Capture the cell that displays the provided text and extract its [X, Y] central coordinate. 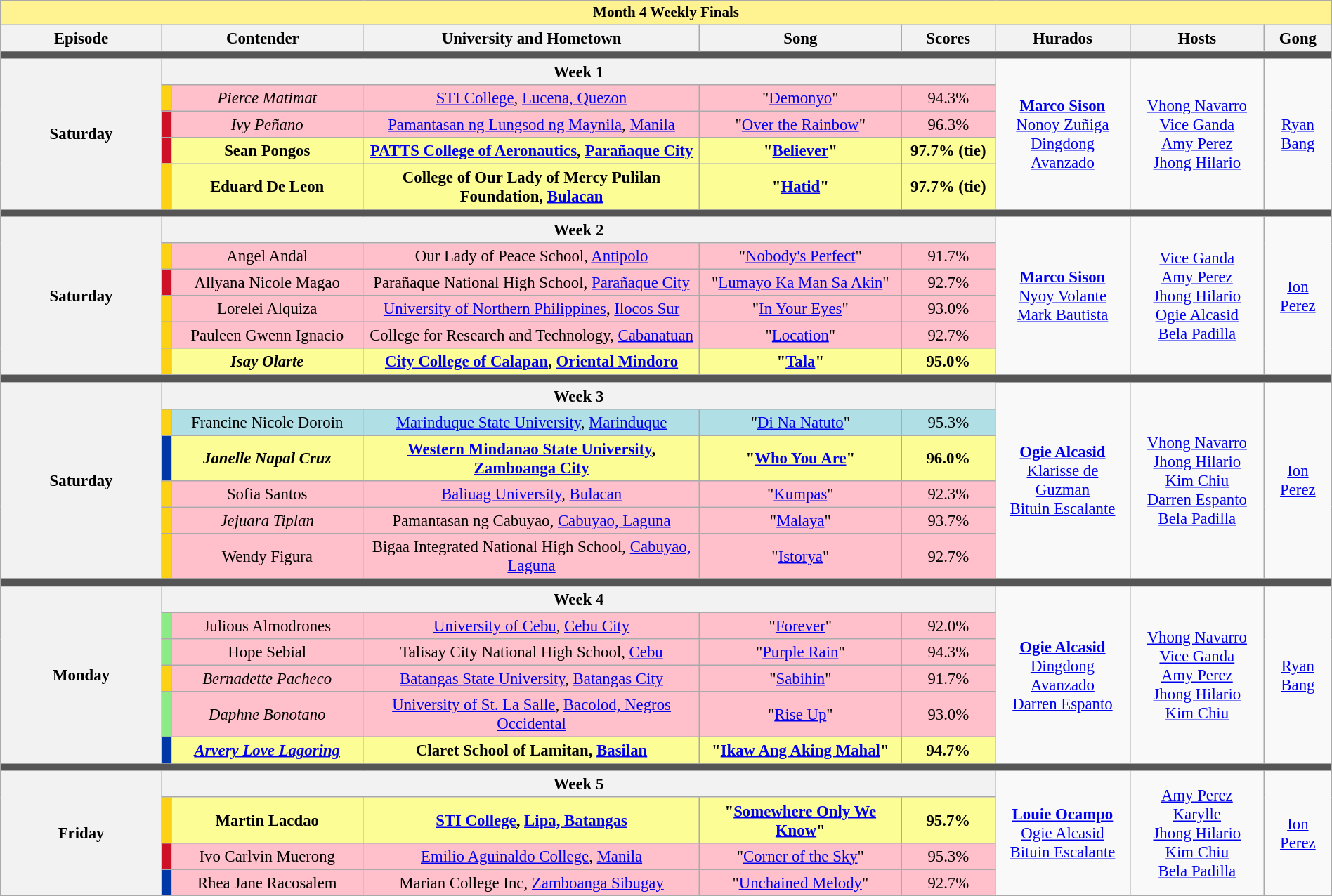
Vice GandaAmy PerezJhong HilarioOgie AlcasidBela Padilla [1197, 296]
Marco SisonNyoy VolanteMark Bautista [1062, 296]
Baliuag University, Bulacan [531, 494]
Contender [263, 38]
Wendy Figura [267, 556]
Western Mindanao State University, Zamboanga City [531, 458]
Hosts [1197, 38]
Francine Nicole Doroin [267, 422]
University of St. La Salle, Bacolod, Negros Occidental [531, 715]
Martin Lacdao [267, 820]
95.7% [948, 820]
"Over the Rainbow" [801, 124]
Ogie AlcasidKlarisse de GuzmanBituin Escalante [1062, 481]
92.3% [948, 494]
"Rise Up" [801, 715]
"Malaya" [801, 520]
Week 1 [578, 72]
Week 5 [578, 784]
"Unchained Melody" [801, 883]
Scores [948, 38]
Janelle Napal Cruz [267, 458]
"Nobody's Perfect" [801, 256]
Episode [81, 38]
Ogie AlcasidDingdong AvanzadoDarren Espanto [1062, 676]
Monday [81, 676]
Week 4 [578, 600]
"Sabihin" [801, 679]
City College of Calapan, Oriental Mindoro [531, 362]
"Who You Are" [801, 458]
Sofia Santos [267, 494]
Month 4 Weekly Finals [666, 13]
93.7% [948, 520]
College for Research and Technology, Cabanatuan [531, 336]
"Istorya" [801, 556]
"In Your Eyes" [801, 309]
STI College, Lucena, Quezon [531, 98]
Pierce Matimat [267, 98]
"Purple Rain" [801, 652]
"Demonyo" [801, 98]
Sean Pongos [267, 151]
Rhea Jane Racosalem [267, 883]
Hurados [1062, 38]
Claret School of Lamitan, Basilan [531, 751]
"Corner of the Sky" [801, 856]
Emilio Aguinaldo College, Manila [531, 856]
"Lumayo Ka Man Sa Akin" [801, 283]
Week 3 [578, 396]
Arvery Love Lagoring [267, 751]
Bigaa Integrated National High School, Cabuyao, Laguna [531, 556]
Pauleen Gwenn Ignacio [267, 336]
College of Our Lady of Mercy Pulilan Foundation, Bulacan [531, 187]
95.0% [948, 362]
Week 2 [578, 230]
Vhong NavarroVice GandaAmy PerezJhong HilarioKim Chiu [1197, 676]
"Di Na Natuto" [801, 422]
Hope Sebial [267, 652]
Louie OcampoOgie AlcasidBituin Escalante [1062, 833]
"Hatid" [801, 187]
PATTS College of Aeronautics, Parañaque City [531, 151]
"Believer" [801, 151]
"Somewhere Only We Know" [801, 820]
Angel Andal [267, 256]
Allyana Nicole Magao [267, 283]
Lorelei Alquiza [267, 309]
96.3% [948, 124]
Batangas State University, Batangas City [531, 679]
Vhong NavarroJhong HilarioKim ChiuDarren EspantoBela Padilla [1197, 481]
Vhong NavarroVice GandaAmy PerezJhong Hilario [1197, 133]
Marian College Inc, Zamboanga Sibugay [531, 883]
Bernadette Pacheco [267, 679]
Daphne Bonotano [267, 715]
Parañaque National High School, Parañaque City [531, 283]
96.0% [948, 458]
"Tala" [801, 362]
Pamantasan ng Lungsod ng Maynila, Manila [531, 124]
University of Cebu, Cebu City [531, 626]
Song [801, 38]
92.0% [948, 626]
"Kumpas" [801, 494]
"Ikaw Ang Aking Mahal" [801, 751]
Jejuara Tiplan [267, 520]
Pamantasan ng Cabuyao, Cabuyao, Laguna [531, 520]
University and Hometown [531, 38]
Ivy Peñano [267, 124]
Julious Almodrones [267, 626]
94.7% [948, 751]
University of Northern Philippines, Ilocos Sur [531, 309]
STI College, Lipa, Batangas [531, 820]
Ivo Carlvin Muerong [267, 856]
Marco SisonNonoy ZuñigaDingdong Avanzado [1062, 133]
Eduard De Leon [267, 187]
"Location" [801, 336]
Gong [1298, 38]
Talisay City National High School, Cebu [531, 652]
Our Lady of Peace School, Antipolo [531, 256]
Isay Olarte [267, 362]
Amy PerezKarylleJhong HilarioKim ChiuBela Padilla [1197, 833]
"Forever" [801, 626]
Marinduque State University, Marinduque [531, 422]
Friday [81, 833]
